Capture the cell that displays the provided text and extract its (x, y) central coordinate. 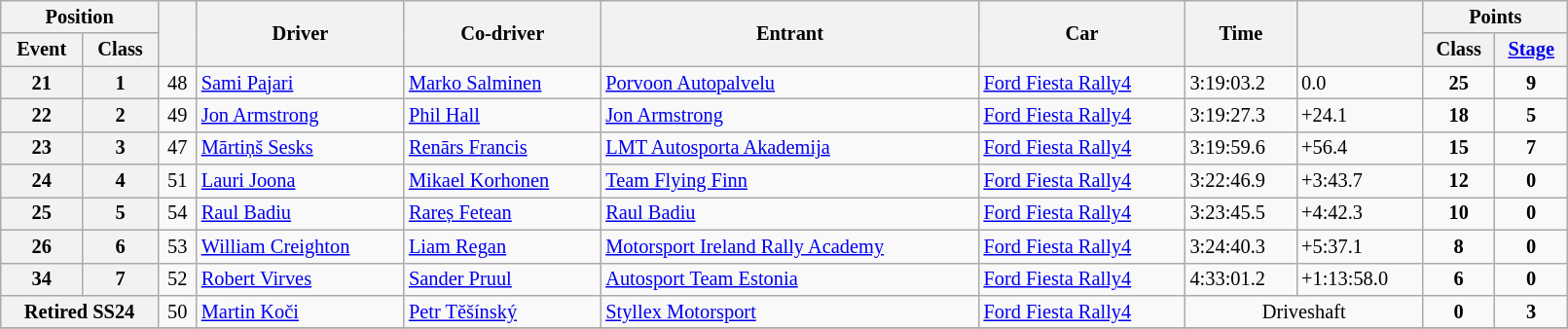
+3:43.7 (1360, 181)
+4:42.3 (1360, 213)
Petr Těšínský (502, 311)
23 (42, 148)
0.0 (1360, 83)
+24.1 (1360, 115)
Marko Salminen (502, 83)
52 (177, 279)
21 (42, 83)
3:19:27.3 (1242, 115)
24 (42, 181)
+1:13:58.0 (1360, 279)
50 (177, 311)
Entrant (789, 33)
12 (1459, 181)
Position (80, 17)
26 (42, 246)
Retired SS24 (80, 311)
10 (1459, 213)
9 (1532, 83)
William Creighton (300, 246)
54 (177, 213)
34 (42, 279)
53 (177, 246)
Rareș Fetean (502, 213)
Styllex Motorsport (789, 311)
47 (177, 148)
3:22:46.9 (1242, 181)
15 (1459, 148)
Driver (300, 33)
Motorsport Ireland Rally Academy (789, 246)
51 (177, 181)
Liam Regan (502, 246)
Martin Koči (300, 311)
Phil Hall (502, 115)
8 (1459, 246)
3:19:03.2 (1242, 83)
1 (121, 83)
2 (121, 115)
3:19:59.6 (1242, 148)
Car (1082, 33)
Stage (1532, 50)
Time (1242, 33)
Mārtiņš Sesks (300, 148)
LMT Autosporta Akademija (789, 148)
+5:37.1 (1360, 246)
3:23:45.5 (1242, 213)
Sami Pajari (300, 83)
Sander Pruul (502, 279)
3:24:40.3 (1242, 246)
Renārs Francis (502, 148)
Event (42, 50)
+56.4 (1360, 148)
Robert Virves (300, 279)
Driveshaft (1304, 311)
Autosport Team Estonia (789, 279)
Points (1495, 17)
48 (177, 83)
4 (121, 181)
Co-driver (502, 33)
4:33:01.2 (1242, 279)
Mikael Korhonen (502, 181)
Lauri Joona (300, 181)
Porvoon Autopalvelu (789, 83)
Team Flying Finn (789, 181)
18 (1459, 115)
22 (42, 115)
49 (177, 115)
